Scan for the cell matching the given text and deliver its (x, y) coordinate at center. 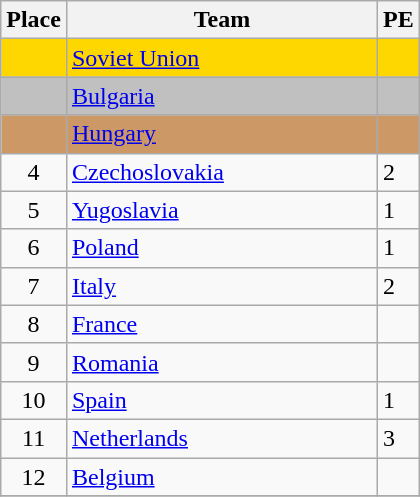
Bulgaria (222, 96)
Italy (222, 286)
PE (399, 20)
Netherlands (222, 438)
Romania (222, 362)
Place (34, 20)
5 (34, 210)
Belgium (222, 477)
4 (34, 172)
Hungary (222, 134)
10 (34, 400)
7 (34, 286)
France (222, 324)
6 (34, 248)
12 (34, 477)
Yugoslavia (222, 210)
9 (34, 362)
Team (222, 20)
Spain (222, 400)
Poland (222, 248)
Czechoslovakia (222, 172)
11 (34, 438)
Soviet Union (222, 58)
3 (399, 438)
8 (34, 324)
